Determine the [x, y] coordinate at the center of the cell enclosing the given text.  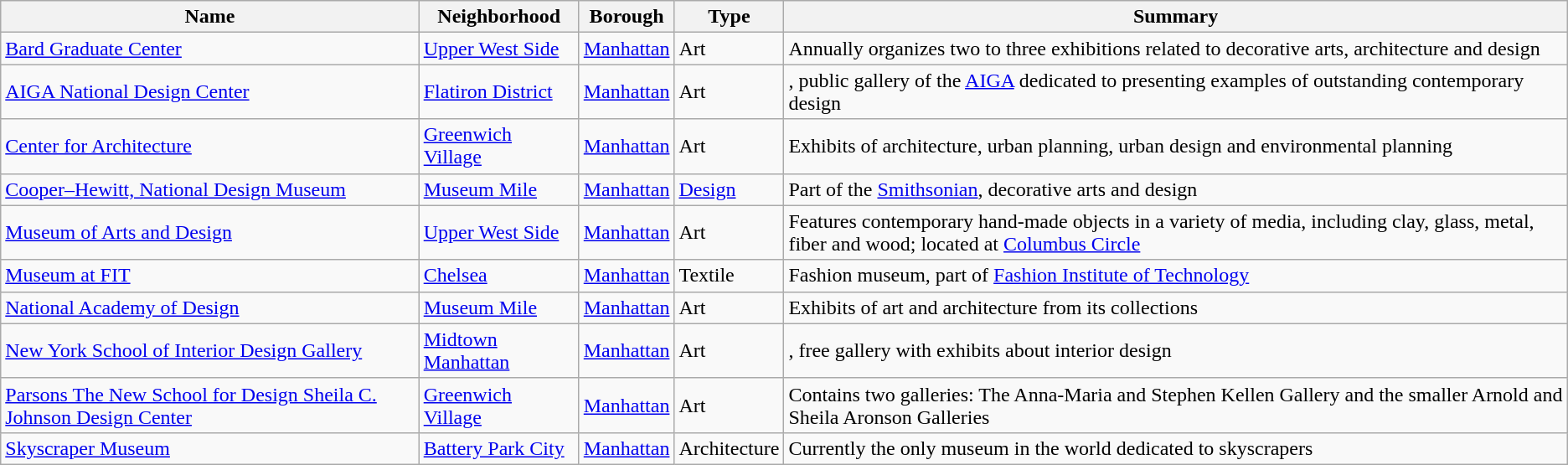
Bard Graduate Center [209, 49]
Borough [627, 17]
Design [729, 189]
Parsons The New School for Design Sheila C. Johnson Design Center [209, 406]
New York School of Interior Design Gallery [209, 350]
Textile [729, 276]
Midtown Manhattan [499, 350]
Flatiron District [499, 92]
Neighborhood [499, 17]
, public gallery of the AIGA dedicated to presenting examples of outstanding contemporary design [1176, 92]
Exhibits of art and architecture from its collections [1176, 307]
Features contemporary hand-made objects in a variety of media, including clay, glass, metal, fiber and wood; located at Columbus Circle [1176, 233]
Architecture [729, 448]
, free gallery with exhibits about interior design [1176, 350]
AIGA National Design Center [209, 92]
Part of the Smithsonian, decorative arts and design [1176, 189]
Battery Park City [499, 448]
Museum of Arts and Design [209, 233]
Summary [1176, 17]
Contains two galleries: The Anna-Maria and Stephen Kellen Gallery and the smaller Arnold and Sheila Aronson Galleries [1176, 406]
Center for Architecture [209, 146]
Chelsea [499, 276]
Fashion museum, part of Fashion Institute of Technology [1176, 276]
Annually organizes two to three exhibitions related to decorative arts, architecture and design [1176, 49]
Skyscraper Museum [209, 448]
Museum at FIT [209, 276]
Currently the only museum in the world dedicated to skyscrapers [1176, 448]
Name [209, 17]
Cooper–Hewitt, National Design Museum [209, 189]
Exhibits of architecture, urban planning, urban design and environmental planning [1176, 146]
National Academy of Design [209, 307]
Type [729, 17]
